For the text-containing cell, return its midpoint in [X, Y] coordinate format. 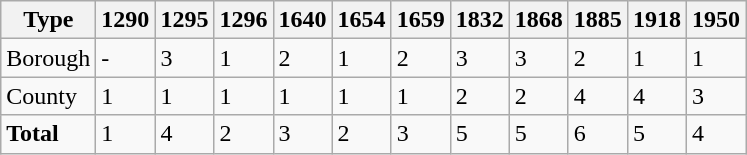
1295 [184, 20]
1640 [302, 20]
1832 [480, 20]
1296 [244, 20]
County [48, 96]
1654 [362, 20]
Total [48, 134]
1868 [538, 20]
1950 [716, 20]
1659 [420, 20]
- [126, 58]
1885 [598, 20]
Type [48, 20]
6 [598, 134]
1290 [126, 20]
Borough [48, 58]
1918 [656, 20]
